Search for the cell housing the specified text and yield its [X, Y] center coordinate. 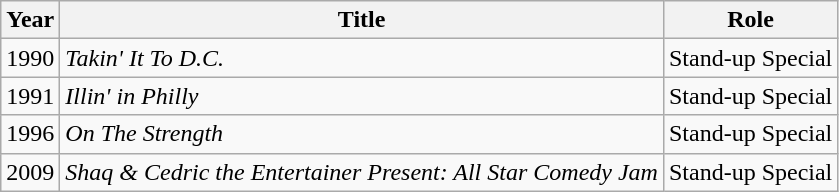
Shaq & Cedric the Entertainer Present: All Star Comedy Jam [362, 172]
Takin' It To D.C. [362, 58]
1991 [30, 96]
Illin' in Philly [362, 96]
1990 [30, 58]
Role [750, 20]
2009 [30, 172]
1996 [30, 134]
Title [362, 20]
Year [30, 20]
On The Strength [362, 134]
